Pinpoint the cell where the given text exists, returning its [X, Y] midpoint coordinate. 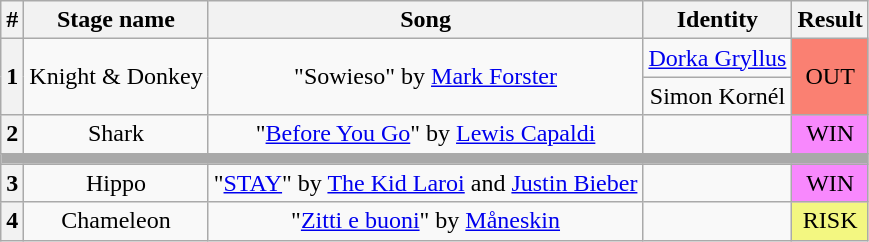
Dorka Gryllus [718, 58]
Stage name [116, 20]
"Zitti e buoni" by Måneskin [426, 221]
"Sowieso" by Mark Forster [426, 77]
Hippo [116, 183]
Result [830, 20]
Shark [116, 134]
# [12, 20]
Song [426, 20]
Knight & Donkey [116, 77]
RISK [830, 221]
"STAY" by The Kid Laroi and Justin Bieber [426, 183]
4 [12, 221]
OUT [830, 77]
3 [12, 183]
Identity [718, 20]
Simon Kornél [718, 96]
Chameleon [116, 221]
2 [12, 134]
"Before You Go" by Lewis Capaldi [426, 134]
1 [12, 77]
